Provide the (X, Y) coordinate of the cell's center where the given text is located.  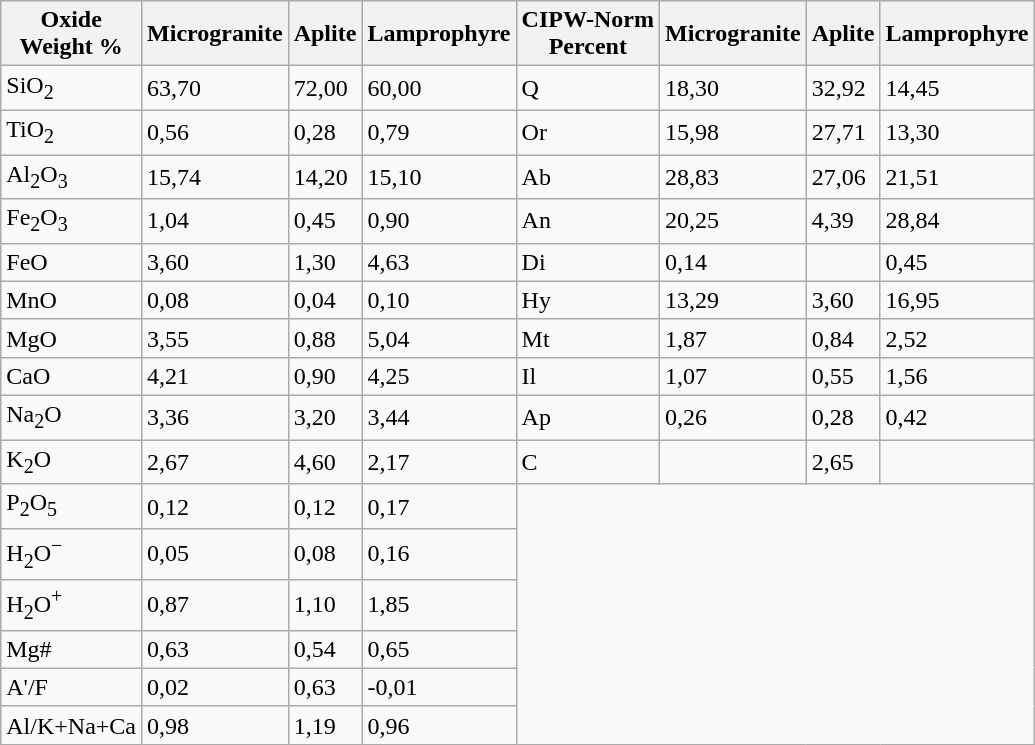
0,84 (843, 338)
Ap (588, 417)
Al/K+Na+Ca (72, 725)
72,00 (325, 88)
Mt (588, 338)
MnO (72, 300)
0,88 (325, 338)
A'/F (72, 687)
2,65 (843, 462)
Q (588, 88)
0,79 (439, 132)
0,42 (957, 417)
32,92 (843, 88)
SiO2 (72, 88)
1,04 (216, 221)
28,83 (734, 176)
0,65 (439, 649)
0,98 (216, 725)
60,00 (439, 88)
OxideWeight % (72, 34)
CaO (72, 376)
18,30 (734, 88)
13,29 (734, 300)
H2O− (72, 554)
FeO (72, 262)
13,30 (957, 132)
0,87 (216, 604)
An (588, 221)
1,30 (325, 262)
Il (588, 376)
TiO2 (72, 132)
P2O5 (72, 506)
0,04 (325, 300)
1,85 (439, 604)
0,16 (439, 554)
28,84 (957, 221)
14,20 (325, 176)
H2O+ (72, 604)
1,07 (734, 376)
1,10 (325, 604)
4,25 (439, 376)
2,67 (216, 462)
0,05 (216, 554)
14,45 (957, 88)
Or (588, 132)
0,17 (439, 506)
4,21 (216, 376)
2,17 (439, 462)
0,56 (216, 132)
Ab (588, 176)
Di (588, 262)
15,10 (439, 176)
Na2O (72, 417)
-0,01 (439, 687)
15,74 (216, 176)
0,02 (216, 687)
1,56 (957, 376)
1,19 (325, 725)
Fe2O3 (72, 221)
MgO (72, 338)
0,54 (325, 649)
15,98 (734, 132)
CIPW-NormPercent (588, 34)
0,10 (439, 300)
3,55 (216, 338)
3,44 (439, 417)
1,87 (734, 338)
4,39 (843, 221)
C (588, 462)
2,52 (957, 338)
27,71 (843, 132)
0,55 (843, 376)
63,70 (216, 88)
0,26 (734, 417)
27,06 (843, 176)
4,63 (439, 262)
0,14 (734, 262)
3,20 (325, 417)
K2O (72, 462)
20,25 (734, 221)
21,51 (957, 176)
3,36 (216, 417)
Al2O3 (72, 176)
Hy (588, 300)
5,04 (439, 338)
4,60 (325, 462)
16,95 (957, 300)
0,96 (439, 725)
Mg# (72, 649)
